Return the (X, Y) coordinate for the center point of the cell that contains the specified text.  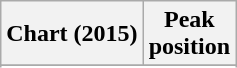
Peakposition (189, 34)
Chart (2015) (72, 34)
